Detect which cell encompasses the target text, then output its [X, Y] center coordinate. 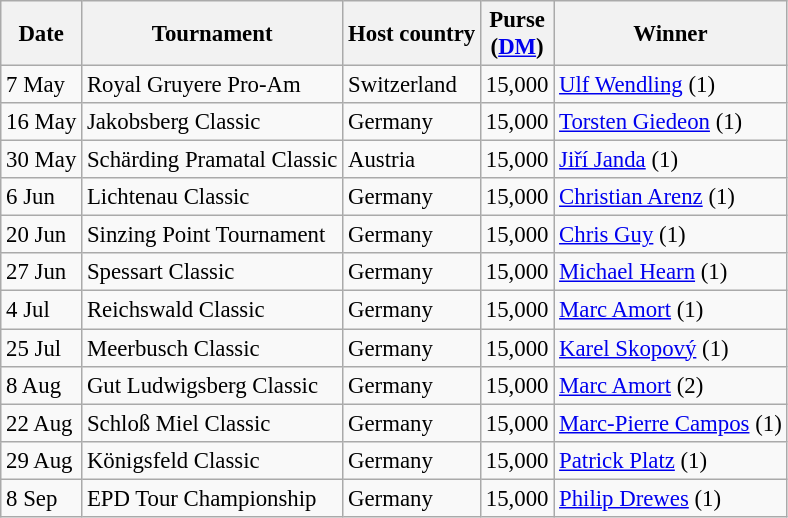
Sinzing Point Tournament [212, 235]
8 Aug [42, 385]
Spessart Classic [212, 273]
Switzerland [412, 85]
8 Sep [42, 498]
EPD Tour Championship [212, 498]
Jiří Janda (1) [670, 160]
25 Jul [42, 348]
Ulf Wendling (1) [670, 85]
Reichswald Classic [212, 310]
22 Aug [42, 423]
Austria [412, 160]
Torsten Giedeon (1) [670, 122]
Host country [412, 34]
Marc Amort (1) [670, 310]
Chris Guy (1) [670, 235]
Gut Ludwigsberg Classic [212, 385]
16 May [42, 122]
27 Jun [42, 273]
Purse(DM) [518, 34]
Marc Amort (2) [670, 385]
Jakobsberg Classic [212, 122]
30 May [42, 160]
Schärding Pramatal Classic [212, 160]
Michael Hearn (1) [670, 273]
Winner [670, 34]
Marc-Pierre Campos (1) [670, 423]
20 Jun [42, 235]
Karel Skopový (1) [670, 348]
Christian Arenz (1) [670, 197]
Patrick Platz (1) [670, 460]
4 Jul [42, 310]
Schloß Miel Classic [212, 423]
29 Aug [42, 460]
Philip Drewes (1) [670, 498]
Tournament [212, 34]
Meerbusch Classic [212, 348]
Royal Gruyere Pro-Am [212, 85]
Lichtenau Classic [212, 197]
6 Jun [42, 197]
Date [42, 34]
Königsfeld Classic [212, 460]
7 May [42, 85]
